Determine the [X, Y] coordinate at the center of the cell enclosing the given text.  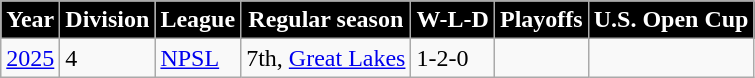
Regular season [326, 20]
Year [30, 20]
4 [108, 58]
U.S. Open Cup [671, 20]
2025 [30, 58]
League [198, 20]
NPSL [198, 58]
7th, Great Lakes [326, 58]
Division [108, 20]
1-2-0 [453, 58]
Playoffs [541, 20]
W-L-D [453, 20]
